Capture the cell that displays the provided text and extract its (X, Y) central coordinate. 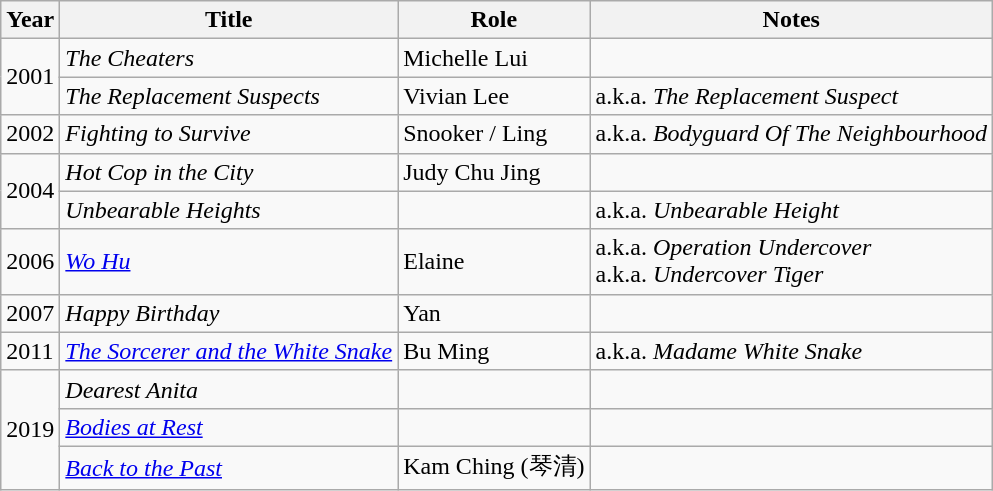
2004 (30, 191)
a.k.a. Bodyguard Of The Neighbourhood (791, 134)
Vivian Lee (494, 96)
Michelle Lui (494, 58)
a.k.a. The Replacement Suspect (791, 96)
2001 (30, 77)
Snooker / Ling (494, 134)
Bu Ming (494, 351)
Unbearable Heights (229, 210)
a.k.a. Unbearable Height (791, 210)
2002 (30, 134)
Kam Ching (琴清) (494, 468)
Wo Hu (229, 262)
Happy Birthday (229, 313)
Bodies at Rest (229, 427)
The Cheaters (229, 58)
a.k.a. Operation Undercover a.k.a. Undercover Tiger (791, 262)
Hot Cop in the City (229, 172)
Back to the Past (229, 468)
The Sorcerer and the White Snake (229, 351)
Judy Chu Jing (494, 172)
2007 (30, 313)
Dearest Anita (229, 389)
2011 (30, 351)
Year (30, 20)
Yan (494, 313)
2006 (30, 262)
The Replacement Suspects (229, 96)
Elaine (494, 262)
2019 (30, 430)
Role (494, 20)
Title (229, 20)
a.k.a. Madame White Snake (791, 351)
Fighting to Survive (229, 134)
Notes (791, 20)
